Provide the [X, Y] coordinate of the cell's center where the given text is located.  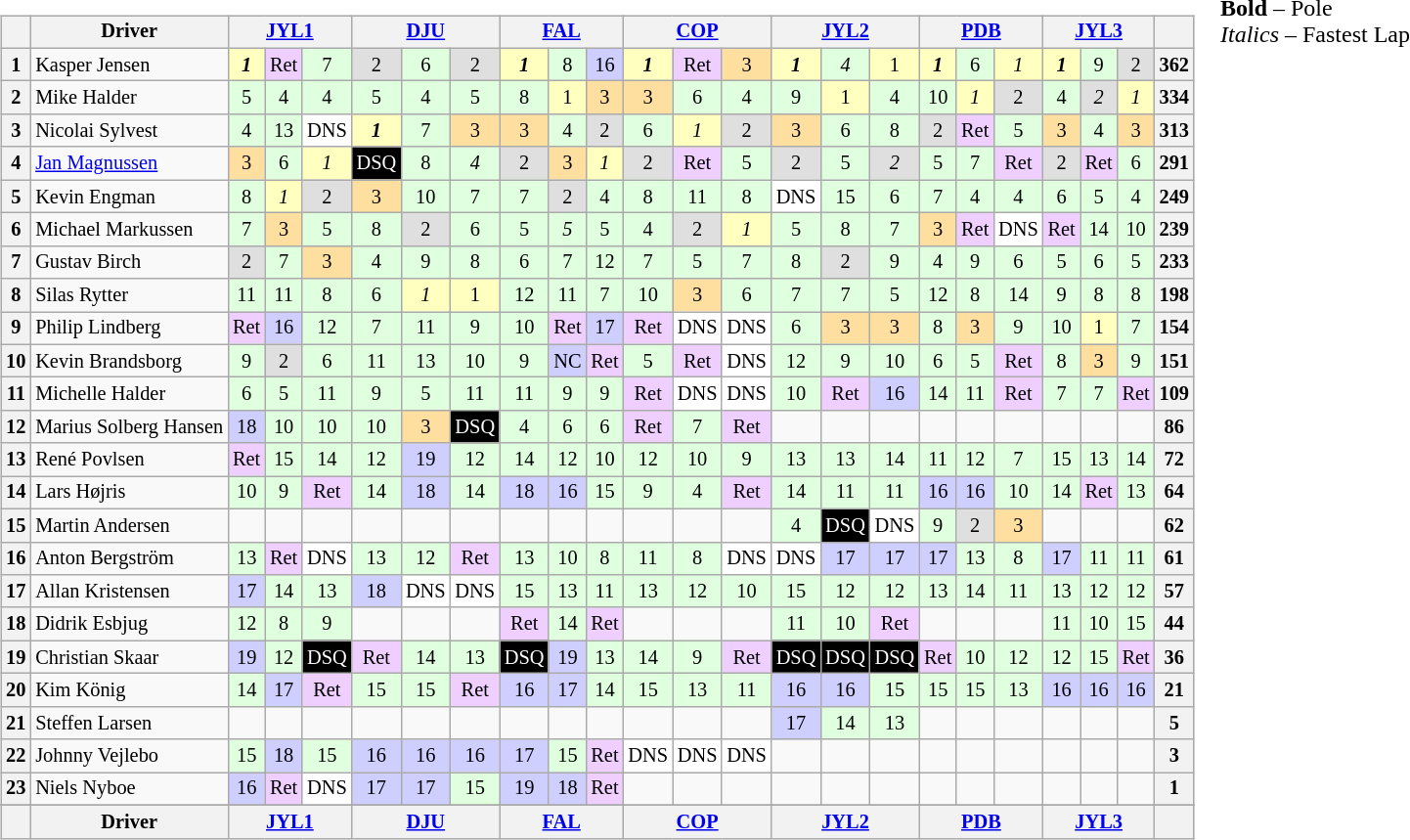
Gustav Birch [129, 262]
334 [1174, 98]
Marius Solberg Hansen [129, 427]
Allan Kristensen [129, 592]
57 [1174, 592]
198 [1174, 295]
Lars Højris [129, 493]
362 [1174, 65]
61 [1174, 558]
Silas Rytter [129, 295]
Didrik Esbjug [129, 624]
64 [1174, 493]
Steffen Larsen [129, 723]
Nicolai Sylvest [129, 131]
Mike Halder [129, 98]
Kasper Jensen [129, 65]
23 [16, 789]
Philip Lindberg [129, 329]
291 [1174, 163]
249 [1174, 197]
233 [1174, 262]
62 [1174, 525]
Kevin Engman [129, 197]
Kim König [129, 690]
44 [1174, 624]
239 [1174, 230]
72 [1174, 460]
Christian Skaar [129, 657]
NC [567, 361]
Michelle Halder [129, 394]
Kevin Brandsborg [129, 361]
86 [1174, 427]
Martin Andersen [129, 525]
313 [1174, 131]
154 [1174, 329]
Niels Nyboe [129, 789]
22 [16, 756]
36 [1174, 657]
20 [16, 690]
Michael Markussen [129, 230]
Johnny Vejlebo [129, 756]
Jan Magnussen [129, 163]
151 [1174, 361]
Anton Bergström [129, 558]
109 [1174, 394]
René Povlsen [129, 460]
